Return the (x, y) coordinate for the center point of the cell that contains the specified text.  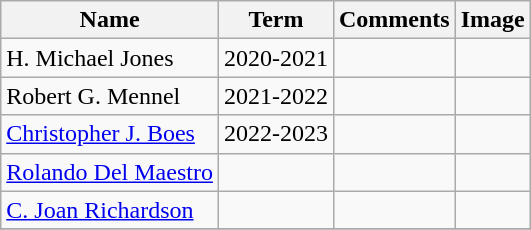
Robert G. Mennel (110, 96)
Term (276, 20)
Image (492, 20)
2020-2021 (276, 58)
C. Joan Richardson (110, 210)
2022-2023 (276, 134)
Rolando Del Maestro (110, 172)
2021-2022 (276, 96)
Comments (394, 20)
Christopher J. Boes (110, 134)
H. Michael Jones (110, 58)
Name (110, 20)
